Provide the [X, Y] coordinate of the cell's center where the given text is located.  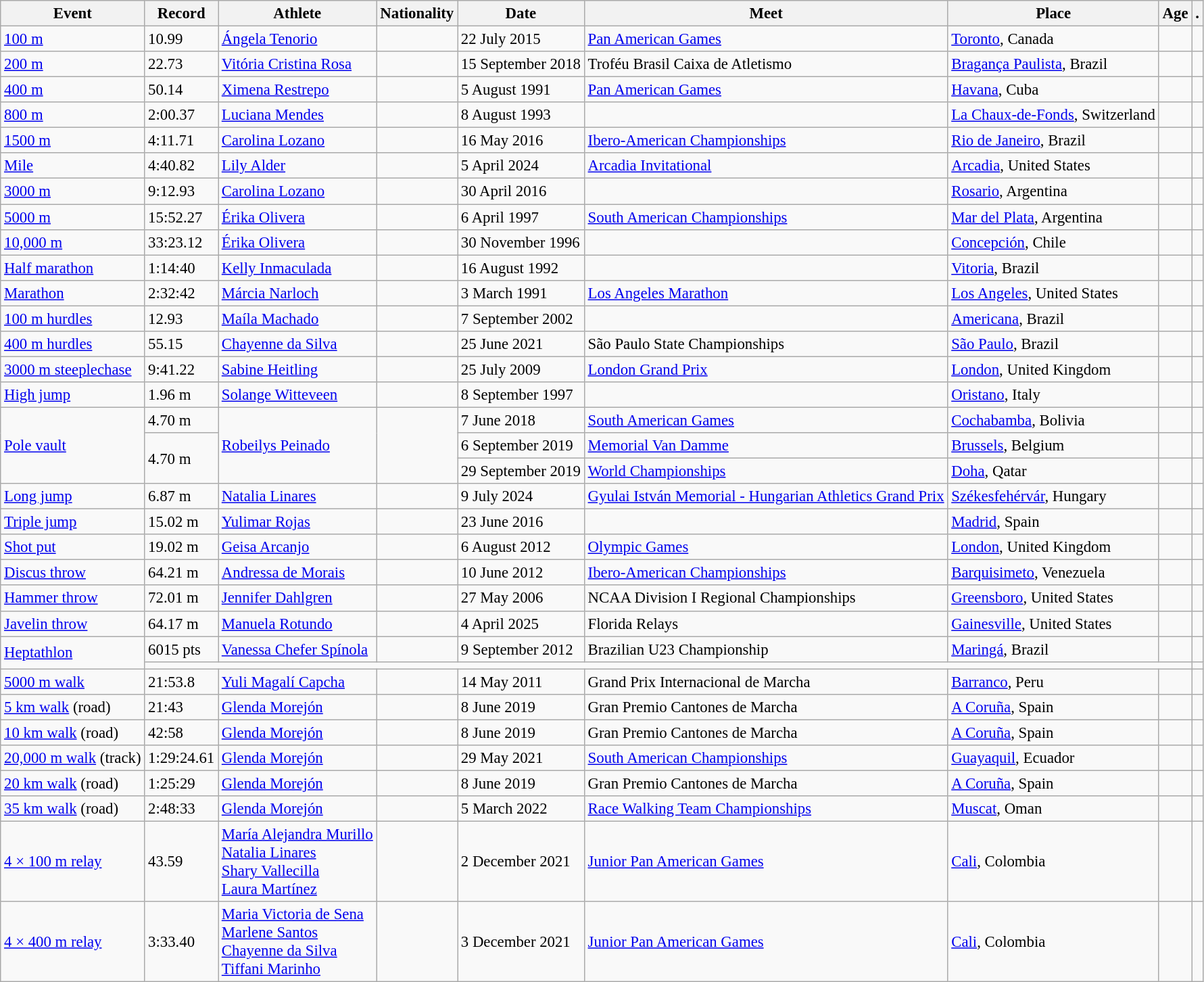
6 April 1997 [521, 217]
Rio de Janeiro, Brazil [1053, 141]
Vanessa Chefer Spínola [297, 649]
Kelly Inmaculada [297, 268]
Lily Alder [297, 166]
3 March 1991 [521, 293]
9:12.93 [181, 191]
Geisa Arcanjo [297, 547]
London Grand Prix [766, 369]
3 December 2021 [521, 941]
8 September 1997 [521, 395]
16 August 1992 [521, 268]
Memorial Van Damme [766, 446]
Gainesville, United States [1053, 624]
1500 m [73, 141]
Sabine Heitling [297, 369]
Madrid, Spain [1053, 522]
9:41.22 [181, 369]
29 September 2019 [521, 471]
Los Angeles Marathon [766, 293]
64.21 m [181, 573]
33:23.12 [181, 242]
100 m [73, 39]
42:58 [181, 732]
6.87 m [181, 496]
64.17 m [181, 624]
Greensboro, United States [1053, 599]
5 March 2022 [521, 809]
72.01 m [181, 599]
Maíla Machado [297, 319]
15:52.27 [181, 217]
22.73 [181, 64]
3:33.40 [181, 941]
12.93 [181, 319]
Florida Relays [766, 624]
23 June 2016 [521, 522]
Doha, Qatar [1053, 471]
4 × 100 m relay [73, 862]
. [1197, 14]
Concepción, Chile [1053, 242]
Ángela Tenorio [297, 39]
Shot put [73, 547]
9 July 2024 [521, 496]
La Chaux-de-Fonds, Switzerland [1053, 115]
Bragança Paulista, Brazil [1053, 64]
Olympic Games [766, 547]
30 November 1996 [521, 242]
4 × 400 m relay [73, 941]
Oristano, Italy [1053, 395]
Race Walking Team Championships [766, 809]
Javelin throw [73, 624]
15.02 m [181, 522]
6 September 2019 [521, 446]
Arcadia Invitational [766, 166]
1:25:29 [181, 783]
María Alejandra MurilloNatalia LinaresShary VallecillaLaura Martínez [297, 862]
Vitoria, Brazil [1053, 268]
27 May 2006 [521, 599]
1:29:24.61 [181, 758]
Discus throw [73, 573]
22 July 2015 [521, 39]
Cochabamba, Bolivia [1053, 420]
19.02 m [181, 547]
Andressa de Morais [297, 573]
4 April 2025 [521, 624]
400 m hurdles [73, 344]
29 May 2021 [521, 758]
Barquisimeto, Venezuela [1053, 573]
Long jump [73, 496]
5 km walk (road) [73, 707]
5000 m [73, 217]
5 August 1991 [521, 90]
Luciana Mendes [297, 115]
Los Angeles, United States [1053, 293]
9 September 2012 [521, 649]
Solange Witteveen [297, 395]
Natalia Linares [297, 496]
Barranco, Peru [1053, 682]
15 September 2018 [521, 64]
3000 m steeplechase [73, 369]
Yulimar Rojas [297, 522]
Marathon [73, 293]
800 m [73, 115]
Meet [766, 14]
10,000 m [73, 242]
Half marathon [73, 268]
Event [73, 14]
Rosario, Argentina [1053, 191]
Brussels, Belgium [1053, 446]
20,000 m walk (track) [73, 758]
Márcia Narloch [297, 293]
Hammer throw [73, 599]
10.99 [181, 39]
Havana, Cuba [1053, 90]
7 June 2018 [521, 420]
2:48:33 [181, 809]
Muscat, Oman [1053, 809]
Ximena Restrepo [297, 90]
Jennifer Dahlgren [297, 599]
Maringá, Brazil [1053, 649]
50.14 [181, 90]
6 August 2012 [521, 547]
25 June 2021 [521, 344]
1.96 m [181, 395]
Pole vault [73, 445]
2:32:42 [181, 293]
4:11.71 [181, 141]
Place [1053, 14]
4:40.82 [181, 166]
Brazilian U23 Championship [766, 649]
Székesfehérvár, Hungary [1053, 496]
Mile [73, 166]
10 June 2012 [521, 573]
Manuela Rotundo [297, 624]
200 m [73, 64]
1:14:40 [181, 268]
Americana, Brazil [1053, 319]
Chayenne da Silva [297, 344]
Nationality [416, 14]
3000 m [73, 191]
Vitória Cristina Rosa [297, 64]
16 May 2016 [521, 141]
Athlete [297, 14]
43.59 [181, 862]
World Championships [766, 471]
São Paulo, Brazil [1053, 344]
Maria Victoria de SenaMarlene SantosChayenne da SilvaTiffani Marinho [297, 941]
São Paulo State Championships [766, 344]
Record [181, 14]
20 km walk (road) [73, 783]
25 July 2009 [521, 369]
NCAA Division I Regional Championships [766, 599]
14 May 2011 [521, 682]
6015 pts [181, 649]
21:53.8 [181, 682]
5000 m walk [73, 682]
South American Games [766, 420]
Mar del Plata, Argentina [1053, 217]
35 km walk (road) [73, 809]
Troféu Brasil Caixa de Atletismo [766, 64]
55.15 [181, 344]
Heptathlon [73, 653]
100 m hurdles [73, 319]
Yuli Magalí Capcha [297, 682]
Date [521, 14]
2:00.37 [181, 115]
400 m [73, 90]
21:43 [181, 707]
30 April 2016 [521, 191]
High jump [73, 395]
Guayaquil, Ecuador [1053, 758]
5 April 2024 [521, 166]
Arcadia, United States [1053, 166]
7 September 2002 [521, 319]
2 December 2021 [521, 862]
Triple jump [73, 522]
Robeilys Peinado [297, 445]
Age [1175, 14]
Toronto, Canada [1053, 39]
8 August 1993 [521, 115]
10 km walk (road) [73, 732]
Gyulai István Memorial - Hungarian Athletics Grand Prix [766, 496]
Grand Prix Internacional de Marcha [766, 682]
